Search for the cell housing the specified text and yield its (x, y) center coordinate. 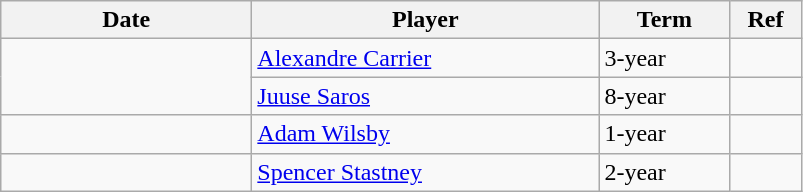
8-year (664, 96)
Date (126, 20)
Player (426, 20)
3-year (664, 58)
Adam Wilsby (426, 134)
1-year (664, 134)
Term (664, 20)
Juuse Saros (426, 96)
Ref (766, 20)
2-year (664, 172)
Spencer Stastney (426, 172)
Alexandre Carrier (426, 58)
